Detect which cell encompasses the target text, then output its (x, y) center coordinate. 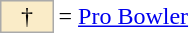
† (27, 16)
